Pinpoint the cell where the given text exists, returning its [x, y] midpoint coordinate. 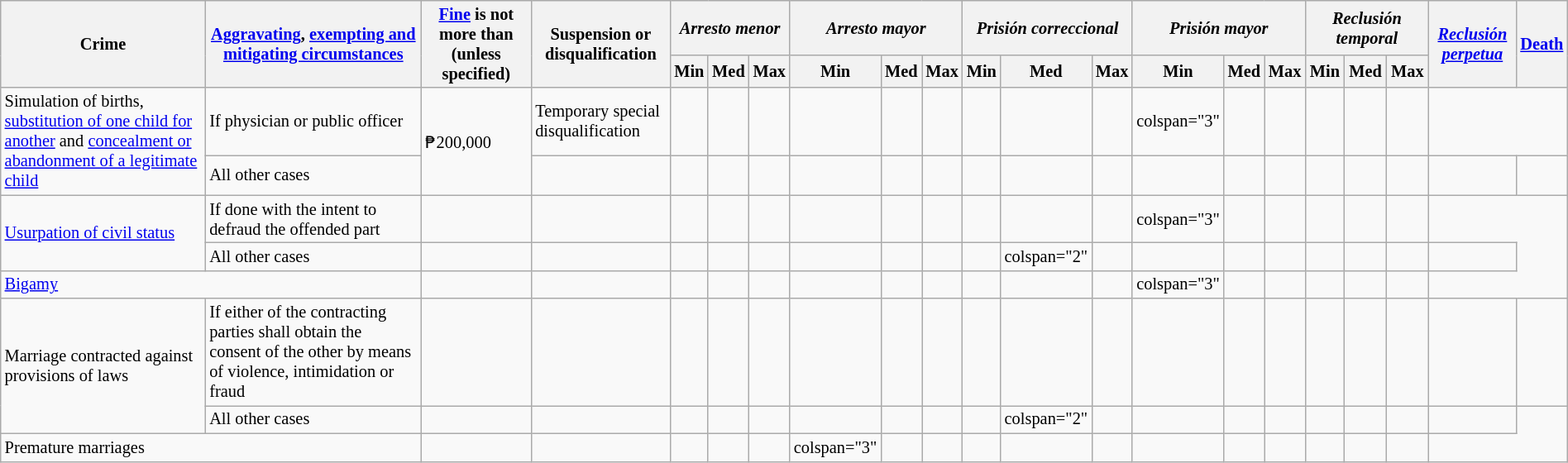
Suspension or disqualification [600, 44]
Reclusión temporal [1366, 28]
Crime [103, 44]
Arresto menor [729, 28]
If physician or public officer [313, 122]
If done with the intent to defraud the offended part [313, 219]
Arresto mayor [877, 28]
Premature marriages [212, 447]
Reclusión perpetua [1472, 44]
Prisión mayor [1219, 28]
Fine is not more than (unless specified) [476, 44]
₱200,000 [476, 141]
Prisión correccional [1048, 28]
Death [1542, 44]
Bigamy [212, 284]
Usurpation of civil status [103, 233]
Simulation of births, substitution of one child for another and concealment or abandonment of a legitimate child [103, 141]
Temporary special disqualification [600, 122]
Marriage contracted against provisions of laws [103, 365]
Aggravating, exempting and mitigating circumstances [313, 44]
If either of the contracting parties shall obtain the consent of the other by means of violence, intimidation or fraud [313, 352]
